Locate the cell with the specified text and output its [x, y] center coordinate. 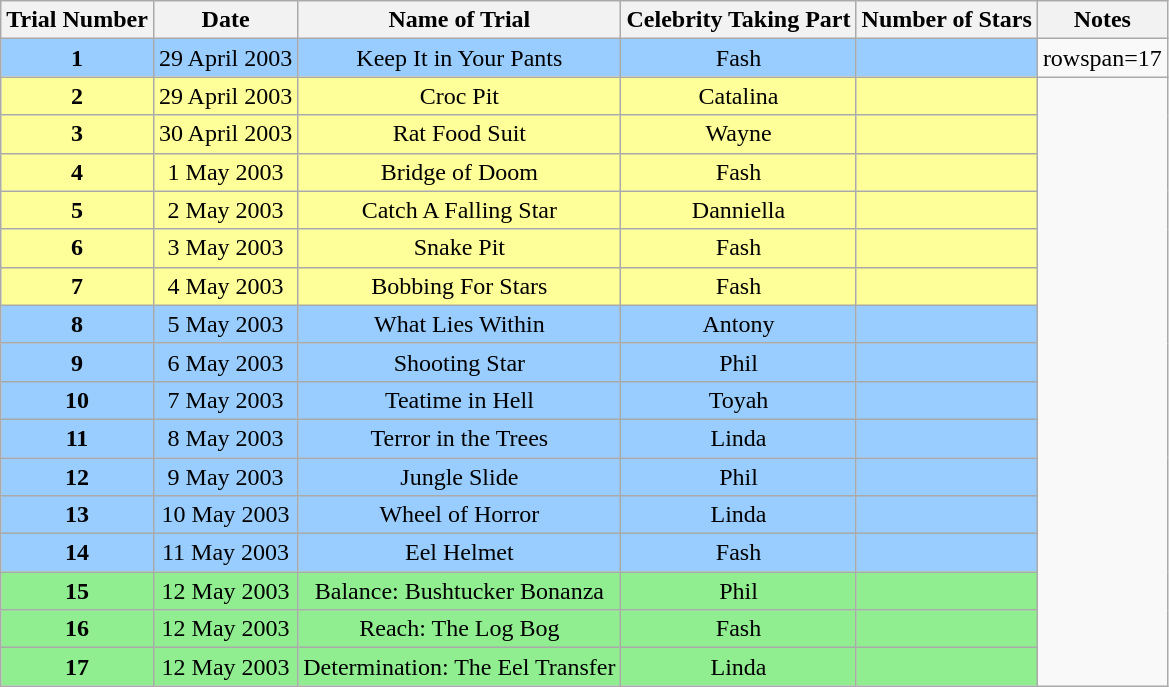
rowspan=17 [1102, 58]
Eel Helmet [460, 553]
Toyah [738, 400]
3 [78, 134]
Date [225, 20]
Catch A Falling Star [460, 210]
11 [78, 438]
6 [78, 248]
Wayne [738, 134]
5 May 2003 [225, 324]
Name of Trial [460, 20]
13 [78, 515]
1 May 2003 [225, 172]
6 May 2003 [225, 362]
16 [78, 629]
30 April 2003 [225, 134]
3 May 2003 [225, 248]
Catalina [738, 96]
1 [78, 58]
Bobbing For Stars [460, 286]
Trial Number [78, 20]
Wheel of Horror [460, 515]
7 May 2003 [225, 400]
5 [78, 210]
14 [78, 553]
2 [78, 96]
Rat Food Suit [460, 134]
What Lies Within [460, 324]
Notes [1102, 20]
4 May 2003 [225, 286]
2 May 2003 [225, 210]
12 [78, 477]
10 [78, 400]
11 May 2003 [225, 553]
Antony [738, 324]
17 [78, 667]
Shooting Star [460, 362]
7 [78, 286]
Teatime in Hell [460, 400]
Celebrity Taking Part [738, 20]
9 [78, 362]
10 May 2003 [225, 515]
Keep It in Your Pants [460, 58]
15 [78, 591]
Bridge of Doom [460, 172]
4 [78, 172]
9 May 2003 [225, 477]
Snake Pit [460, 248]
Croc Pit [460, 96]
Danniella [738, 210]
8 May 2003 [225, 438]
8 [78, 324]
Balance: Bushtucker Bonanza [460, 591]
Jungle Slide [460, 477]
Reach: The Log Bog [460, 629]
Determination: The Eel Transfer [460, 667]
Number of Stars [946, 20]
Terror in the Trees [460, 438]
